Capture the cell that displays the provided text and extract its [X, Y] central coordinate. 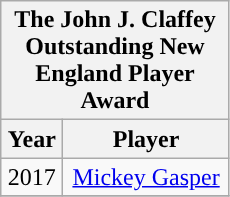
Year [32, 139]
2017 [32, 177]
Mickey Gasper [146, 177]
The John J. Claffey Outstanding New England Player Award [116, 60]
Player [146, 139]
